From the cell containing the given text, extract its center point as (X, Y) coordinate. 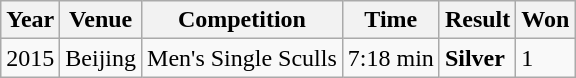
1 (546, 58)
Silver (477, 58)
Time (390, 20)
Won (546, 20)
Venue (101, 20)
7:18 min (390, 58)
2015 (30, 58)
Men's Single Sculls (242, 58)
Result (477, 20)
Beijing (101, 58)
Year (30, 20)
Competition (242, 20)
